For the text-containing cell, return its midpoint in (x, y) coordinate format. 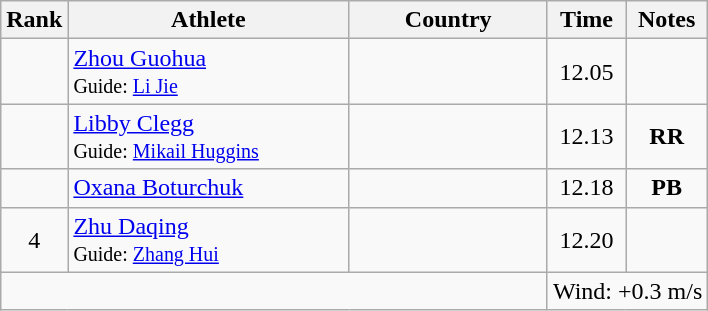
Wind: +0.3 m/s (627, 291)
Athlete (208, 20)
RR (667, 136)
Notes (667, 20)
12.18 (586, 188)
Zhu DaqingGuide: Zhang Hui (208, 240)
Libby CleggGuide: Mikail Huggins (208, 136)
Time (586, 20)
4 (34, 240)
12.13 (586, 136)
PB (667, 188)
Oxana Boturchuk (208, 188)
Country (448, 20)
Rank (34, 20)
Zhou GuohuaGuide: Li Jie (208, 72)
12.20 (586, 240)
12.05 (586, 72)
